Detect which cell encompasses the target text, then output its [X, Y] center coordinate. 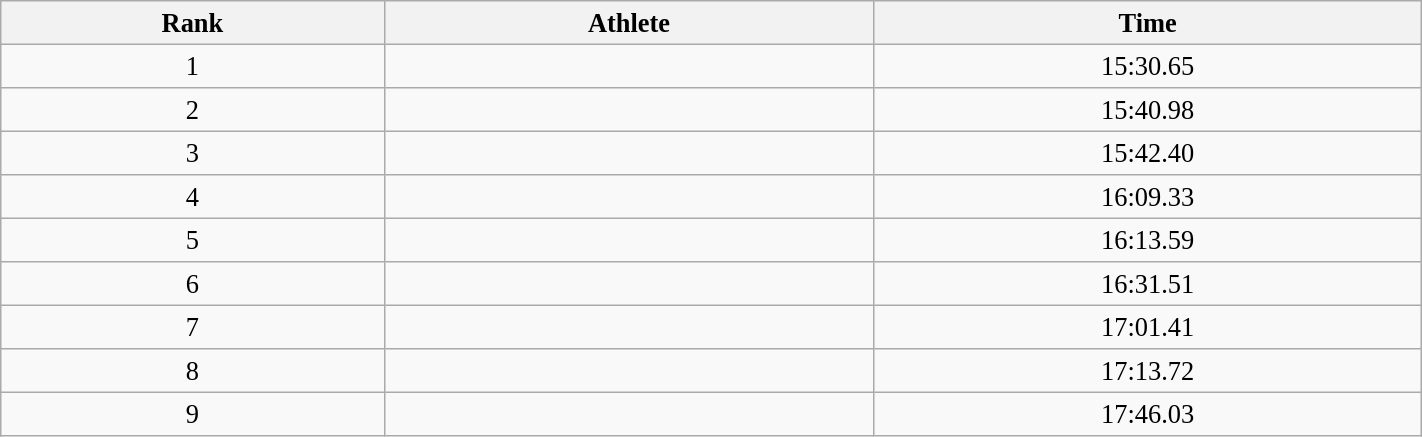
4 [192, 197]
16:31.51 [1148, 284]
15:42.40 [1148, 153]
1 [192, 66]
2 [192, 109]
15:30.65 [1148, 66]
Rank [192, 22]
17:01.41 [1148, 327]
16:09.33 [1148, 197]
16:13.59 [1148, 240]
Athlete [629, 22]
7 [192, 327]
17:13.72 [1148, 371]
5 [192, 240]
9 [192, 414]
8 [192, 371]
17:46.03 [1148, 414]
Time [1148, 22]
15:40.98 [1148, 109]
6 [192, 284]
3 [192, 153]
